Identify which cell holds the provided text, then report its [X, Y] central coordinate. 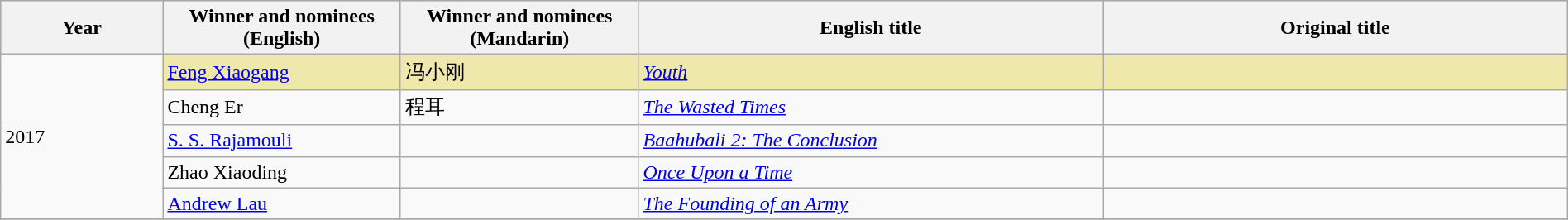
Winner and nominees(Mandarin) [519, 28]
冯小刚 [519, 73]
The Wasted Times [871, 108]
S. S. Rajamouli [282, 141]
Once Upon a Time [871, 172]
Youth [871, 73]
Winner and nominees(English) [282, 28]
Baahubali 2: The Conclusion [871, 141]
Feng Xiaogang [282, 73]
Andrew Lau [282, 203]
Original title [1336, 28]
Year [82, 28]
Cheng Er [282, 108]
The Founding of an Army [871, 203]
2017 [82, 137]
程耳 [519, 108]
Zhao Xiaoding [282, 172]
English title [871, 28]
